Determine the [x, y] coordinate at the center of the cell enclosing the given text.  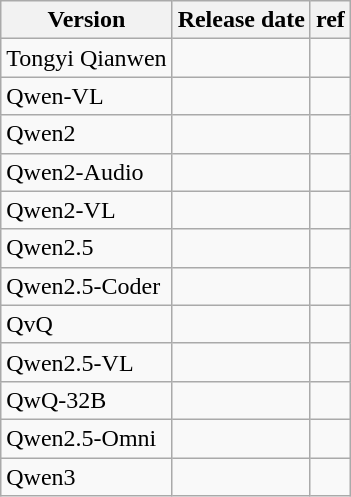
Qwen2.5-Coder [86, 286]
QwQ-32B [86, 400]
Release date [241, 20]
QvQ [86, 324]
Qwen2-VL [86, 210]
Qwen-VL [86, 96]
Version [86, 20]
Qwen2.5-Omni [86, 438]
Qwen2.5-VL [86, 362]
Qwen3 [86, 477]
Tongyi Qianwen [86, 58]
ref [330, 20]
Qwen2.5 [86, 248]
Qwen2 [86, 134]
Qwen2-Audio [86, 172]
